Detect which cell encompasses the target text, then output its [x, y] center coordinate. 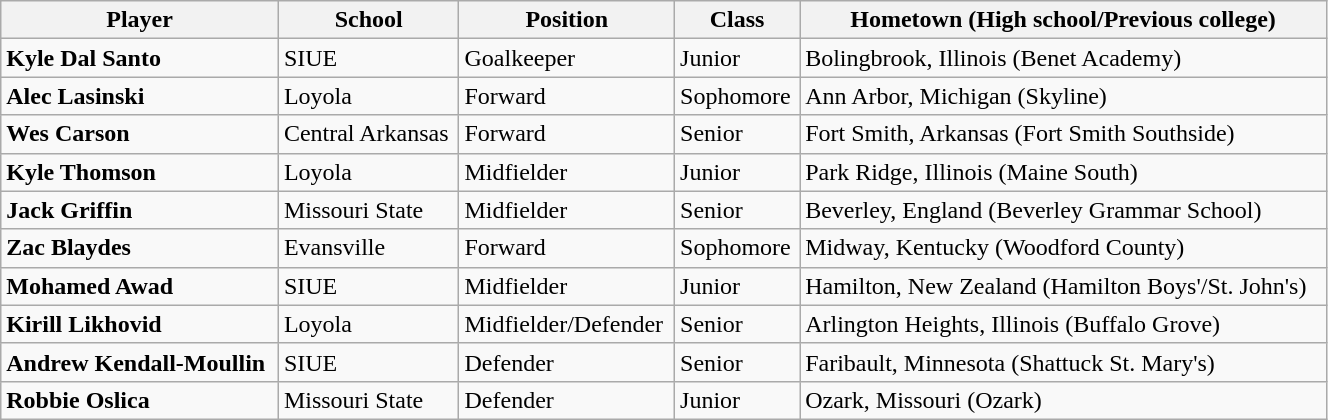
Park Ridge, Illinois (Maine South) [1064, 172]
Goalkeeper [567, 58]
Midway, Kentucky (Woodford County) [1064, 248]
School [368, 20]
Arlington Heights, Illinois (Buffalo Grove) [1064, 324]
Class [738, 20]
Bolingbrook, Illinois (Benet Academy) [1064, 58]
Hamilton, New Zealand (Hamilton Boys'/St. John's) [1064, 286]
Alec Lasinski [140, 96]
Kirill Likhovid [140, 324]
Midfielder/Defender [567, 324]
Kyle Thomson [140, 172]
Kyle Dal Santo [140, 58]
Wes Carson [140, 134]
Ann Arbor, Michigan (Skyline) [1064, 96]
Hometown (High school/Previous college) [1064, 20]
Fort Smith, Arkansas (Fort Smith Southside) [1064, 134]
Evansville [368, 248]
Robbie Oslica [140, 400]
Jack Griffin [140, 210]
Central Arkansas [368, 134]
Faribault, Minnesota (Shattuck St. Mary's) [1064, 362]
Position [567, 20]
Beverley, England (Beverley Grammar School) [1064, 210]
Zac Blaydes [140, 248]
Andrew Kendall-Moullin [140, 362]
Player [140, 20]
Mohamed Awad [140, 286]
Ozark, Missouri (Ozark) [1064, 400]
